Extract the (x, y) coordinate from the center of the cell holding the provided text.  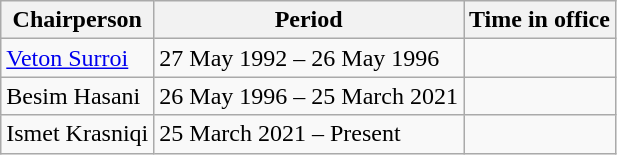
25 March 2021 – Present (309, 134)
Ismet Krasniqi (78, 134)
Period (309, 20)
Veton Surroi (78, 58)
Besim Hasani (78, 96)
27 May 1992 – 26 May 1996 (309, 58)
Time in office (540, 20)
Chairperson (78, 20)
26 May 1996 – 25 March 2021 (309, 96)
